Provide the (X, Y) coordinate of the cell's center where the given text is located.  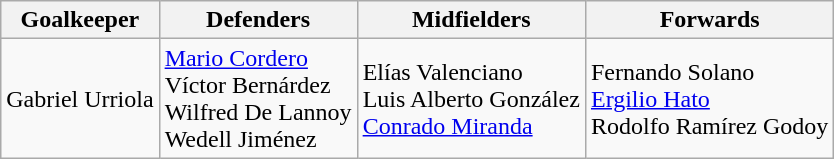
Forwards (709, 20)
Defenders (258, 20)
Elías Valenciano Luis Alberto González Conrado Miranda (471, 98)
Fernando Solano Ergilio Hato Rodolfo Ramírez Godoy (709, 98)
Gabriel Urriola (80, 98)
Goalkeeper (80, 20)
Midfielders (471, 20)
Mario Cordero Víctor Bernárdez Wilfred De Lannoy Wedell Jiménez (258, 98)
